Pinpoint the cell where the given text exists, returning its (x, y) midpoint coordinate. 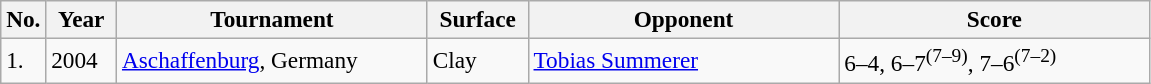
1. (24, 60)
2004 (82, 60)
No. (24, 19)
Opponent (684, 19)
Year (82, 19)
Aschaffenburg, Germany (272, 60)
6–4, 6–7(7–9), 7–6(7–2) (994, 60)
Clay (478, 60)
Tournament (272, 19)
Tobias Summerer (684, 60)
Surface (478, 19)
Score (994, 19)
